Scan for the cell matching the given text and deliver its (X, Y) coordinate at center. 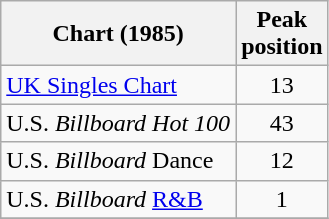
Peakposition (282, 34)
U.S. Billboard Dance (118, 161)
43 (282, 123)
Chart (1985) (118, 34)
1 (282, 199)
UK Singles Chart (118, 85)
U.S. Billboard R&B (118, 199)
12 (282, 161)
13 (282, 85)
U.S. Billboard Hot 100 (118, 123)
